Extract the [X, Y] coordinate from the center of the cell holding the provided text.  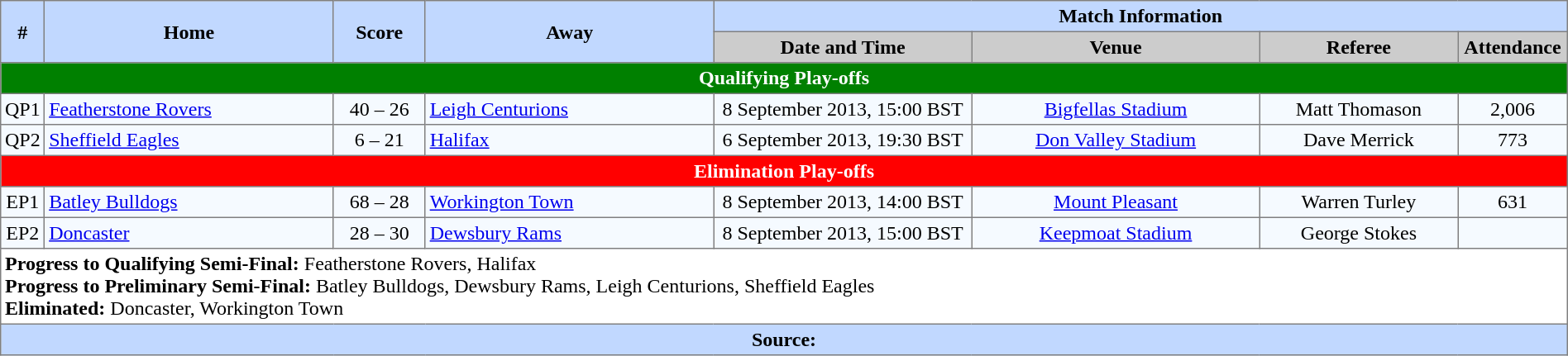
Venue [1116, 47]
Doncaster [189, 233]
Workington Town [569, 202]
773 [1513, 140]
Sheffield Eagles [189, 140]
Dewsbury Rams [569, 233]
QP2 [23, 140]
Dave Merrick [1359, 140]
Bigfellas Stadium [1116, 109]
Date and Time [843, 47]
Away [569, 31]
Referee [1359, 47]
6 – 21 [379, 140]
Warren Turley [1359, 202]
Source: [784, 339]
Home [189, 31]
40 – 26 [379, 109]
Match Information [1140, 17]
631 [1513, 202]
Attendance [1513, 47]
8 September 2013, 14:00 BST [843, 202]
Halifax [569, 140]
Qualifying Play-offs [784, 78]
George Stokes [1359, 233]
EP2 [23, 233]
Don Valley Stadium [1116, 140]
Matt Thomason [1359, 109]
Featherstone Rovers [189, 109]
Score [379, 31]
Batley Bulldogs [189, 202]
Mount Pleasant [1116, 202]
2,006 [1513, 109]
28 – 30 [379, 233]
6 September 2013, 19:30 BST [843, 140]
EP1 [23, 202]
# [23, 31]
Elimination Play-offs [784, 171]
Leigh Centurions [569, 109]
QP1 [23, 109]
68 – 28 [379, 202]
Keepmoat Stadium [1116, 233]
